Output the (X, Y) coordinate of the center of the cell containing the given text.  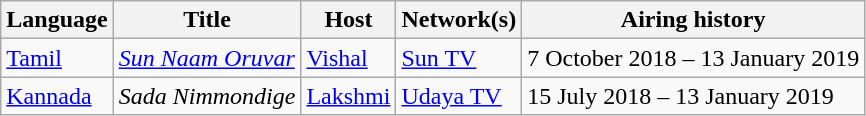
Title (207, 20)
Vishal (348, 58)
Network(s) (459, 20)
Tamil (57, 58)
Language (57, 20)
Udaya TV (459, 96)
Sun TV (459, 58)
Sun Naam Oruvar (207, 58)
Lakshmi (348, 96)
Host (348, 20)
15 July 2018 – 13 January 2019 (694, 96)
Kannada (57, 96)
Airing history (694, 20)
7 October 2018 – 13 January 2019 (694, 58)
Sada Nimmondige (207, 96)
